Detect which cell encompasses the target text, then output its [X, Y] center coordinate. 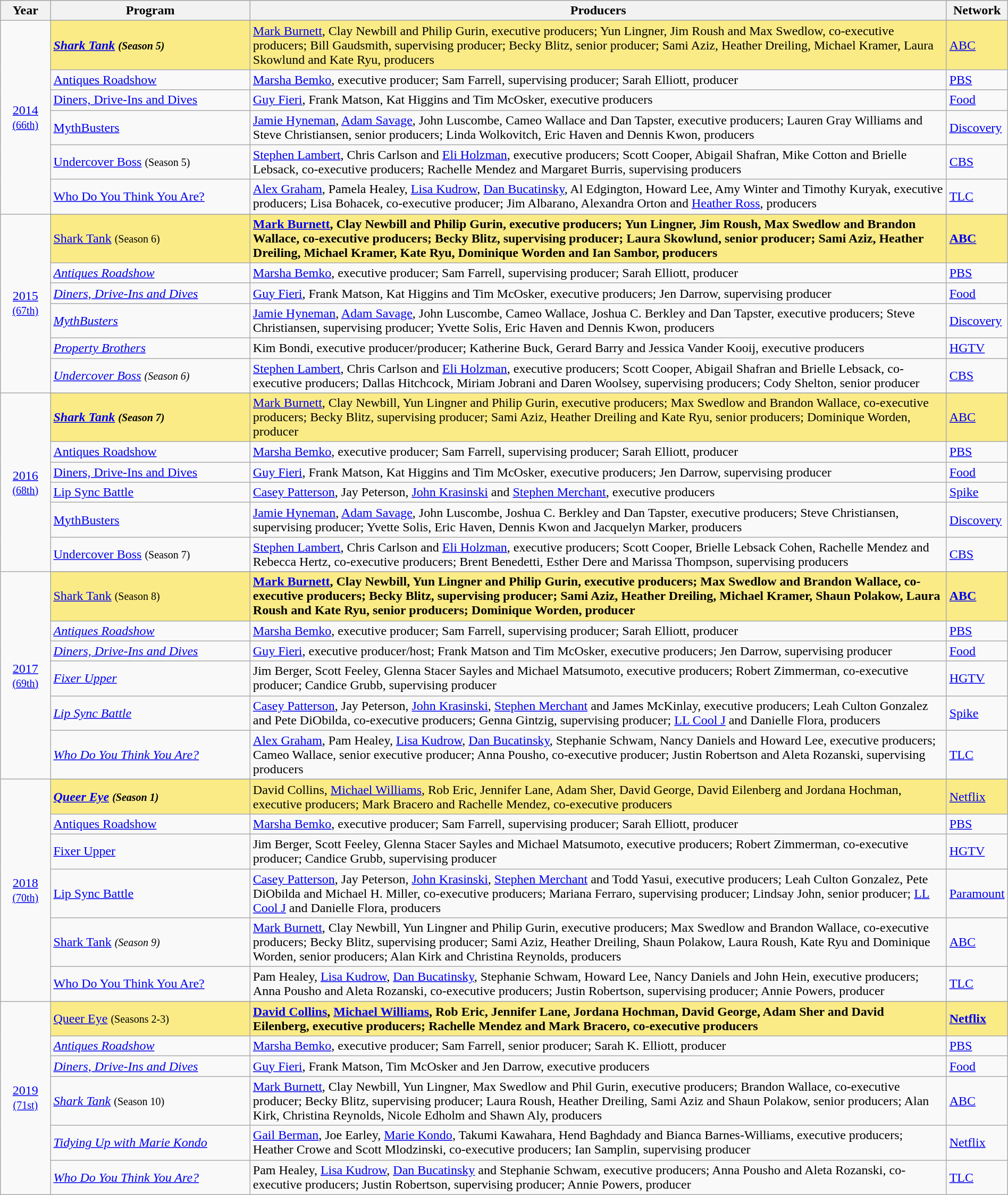
Guy Fieri, Frank Matson, Tim McOsker and Jen Darrow, executive producers [598, 1066]
Shark Tank (Season 8) [150, 596]
Casey Patterson, Jay Peterson, John Krasinski and Stephen Merchant, executive producers [598, 492]
Guy Fieri, executive producer/host; Frank Matson and Tim McOsker, executive producers; Jen Darrow, supervising producer [598, 651]
Guy Fieri, Frank Matson, Kat Higgins and Tim McOsker, executive producers [598, 100]
Shark Tank (Season 6) [150, 238]
Shark Tank (Season 9) [150, 942]
Network [977, 11]
2019(71st) [26, 1098]
2016(68th) [26, 482]
Queer Eye (Season 1) [150, 797]
2014(66th) [26, 117]
2015(67th) [26, 303]
Shark Tank (Season 5) [150, 45]
Undercover Boss (Season 5) [150, 162]
Undercover Boss (Season 6) [150, 375]
2017(69th) [26, 675]
Shark Tank (Season 10) [150, 1101]
Year [26, 11]
Producers [598, 11]
Tidying Up with Marie Kondo [150, 1142]
Undercover Boss (Season 7) [150, 554]
Property Brothers [150, 348]
Kim Bondi, executive producer/producer; Katherine Buck, Gerard Barry and Jessica Vander Kooij, executive producers [598, 348]
2018(70th) [26, 890]
Queer Eye (Seasons 2-3) [150, 1019]
Paramount [977, 893]
Shark Tank (Season 7) [150, 417]
Program [150, 11]
Marsha Bemko, executive producer; Sam Farrell, senior producer; Sarah K. Elliott, producer [598, 1046]
